Search for the cell housing the specified text and yield its (x, y) center coordinate. 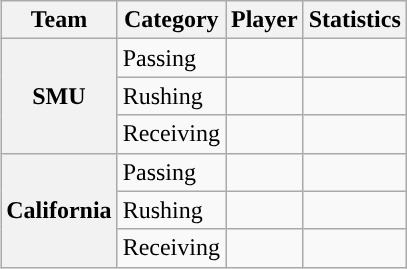
California (59, 210)
Category (171, 20)
Statistics (354, 20)
SMU (59, 96)
Team (59, 20)
Player (265, 20)
